Provide the [x, y] coordinate of the cell's center where the given text is located.  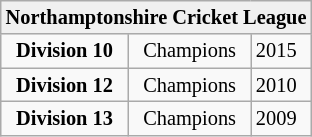
2009 [281, 118]
Division 10 [65, 51]
2010 [281, 85]
Division 12 [65, 85]
Division 13 [65, 118]
2015 [281, 51]
Northamptonshire Cricket League [156, 17]
